Locate the cell with the specified text and output its (x, y) center coordinate. 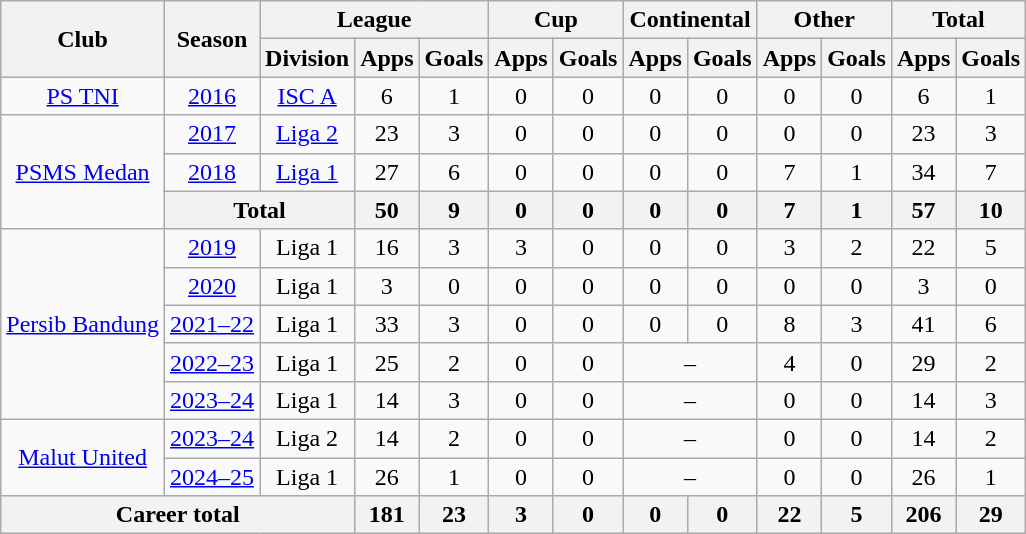
10 (991, 210)
PS TNI (83, 96)
2019 (212, 248)
Other (824, 20)
League (374, 20)
2021–22 (212, 324)
34 (923, 172)
9 (454, 210)
50 (387, 210)
16 (387, 248)
181 (387, 515)
41 (923, 324)
2018 (212, 172)
33 (387, 324)
Cup (556, 20)
2017 (212, 134)
2016 (212, 96)
Division (308, 58)
ISC A (308, 96)
27 (387, 172)
25 (387, 362)
Club (83, 39)
Continental (690, 20)
57 (923, 210)
Season (212, 39)
2020 (212, 286)
Persib Bandung (83, 324)
Malut United (83, 457)
4 (789, 362)
Career total (178, 515)
206 (923, 515)
PSMS Medan (83, 172)
8 (789, 324)
2024–25 (212, 477)
2022–23 (212, 362)
